Provide the [x, y] coordinate of the cell's center where the given text is located.  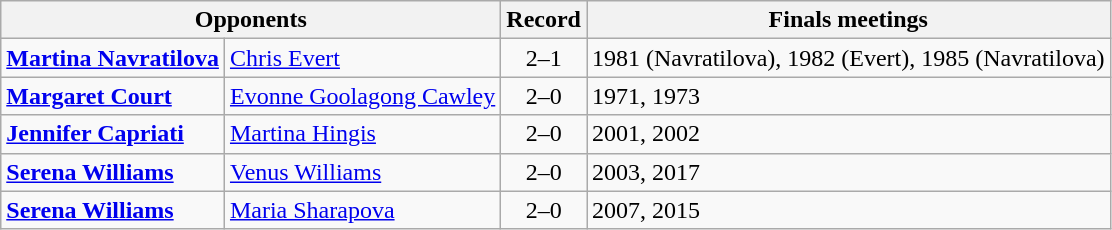
Venus Williams [362, 172]
Jennifer Capriati [113, 134]
2001, 2002 [848, 134]
Record [544, 20]
1981 (Navratilova), 1982 (Evert), 1985 (Navratilova) [848, 58]
Martina Navratilova [113, 58]
2–1 [544, 58]
Chris Evert [362, 58]
Evonne Goolagong Cawley [362, 96]
1971, 1973 [848, 96]
Opponents [251, 20]
2003, 2017 [848, 172]
Maria Sharapova [362, 210]
Martina Hingis [362, 134]
Margaret Court [113, 96]
Finals meetings [848, 20]
2007, 2015 [848, 210]
